Find where the given text appears and provide that cell's center as [X, Y] coordinate. 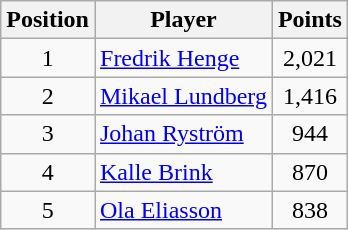
2 [48, 96]
1 [48, 58]
838 [310, 210]
Position [48, 20]
Player [183, 20]
870 [310, 172]
Johan Ryström [183, 134]
1,416 [310, 96]
4 [48, 172]
Kalle Brink [183, 172]
Points [310, 20]
944 [310, 134]
Ola Eliasson [183, 210]
2,021 [310, 58]
3 [48, 134]
5 [48, 210]
Fredrik Henge [183, 58]
Mikael Lundberg [183, 96]
